Extract the (X, Y) coordinate from the center of the cell holding the provided text.  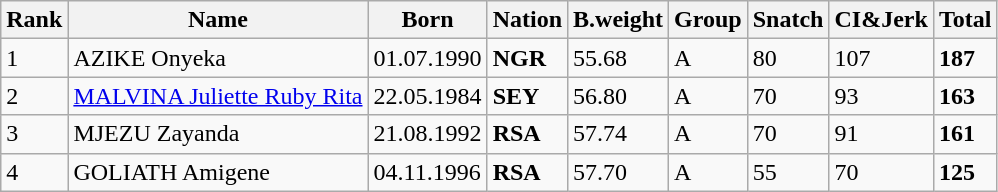
CI&Jerk (881, 20)
MJEZU Zayanda (218, 134)
163 (965, 96)
SEY (527, 96)
93 (881, 96)
2 (34, 96)
Snatch (788, 20)
55 (788, 172)
GOLIATH Amigene (218, 172)
MALVINA Juliette Ruby Rita (218, 96)
161 (965, 134)
187 (965, 58)
04.11.1996 (428, 172)
57.70 (618, 172)
NGR (527, 58)
B.weight (618, 20)
56.80 (618, 96)
80 (788, 58)
3 (34, 134)
91 (881, 134)
57.74 (618, 134)
Total (965, 20)
01.07.1990 (428, 58)
Group (708, 20)
4 (34, 172)
55.68 (618, 58)
21.08.1992 (428, 134)
Name (218, 20)
1 (34, 58)
Nation (527, 20)
Born (428, 20)
AZIKE Onyeka (218, 58)
125 (965, 172)
22.05.1984 (428, 96)
Rank (34, 20)
107 (881, 58)
